Determine the [x, y] coordinate at the center of the cell enclosing the given text.  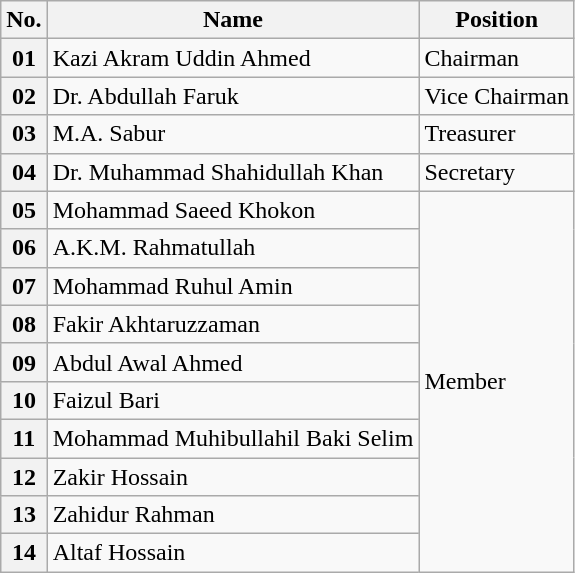
Name [233, 20]
02 [24, 96]
Dr. Abdullah Faruk [233, 96]
05 [24, 210]
A.K.M. Rahmatullah [233, 248]
Vice Chairman [497, 96]
13 [24, 515]
Kazi Akram Uddin Ahmed [233, 58]
Dr. Muhammad Shahidullah Khan [233, 172]
10 [24, 400]
01 [24, 58]
Mohammad Saeed Khokon [233, 210]
Abdul Awal Ahmed [233, 362]
Position [497, 20]
09 [24, 362]
Zakir Hossain [233, 477]
Treasurer [497, 134]
M.A. Sabur [233, 134]
Member [497, 382]
Chairman [497, 58]
07 [24, 286]
04 [24, 172]
Mohammad Muhibullahil Baki Selim [233, 438]
Fakir Akhtaruzzaman [233, 324]
No. [24, 20]
Zahidur Rahman [233, 515]
06 [24, 248]
Faizul Bari [233, 400]
03 [24, 134]
Altaf Hossain [233, 553]
Mohammad Ruhul Amin [233, 286]
08 [24, 324]
14 [24, 553]
12 [24, 477]
11 [24, 438]
Secretary [497, 172]
